Pinpoint the cell where the given text exists, returning its [x, y] midpoint coordinate. 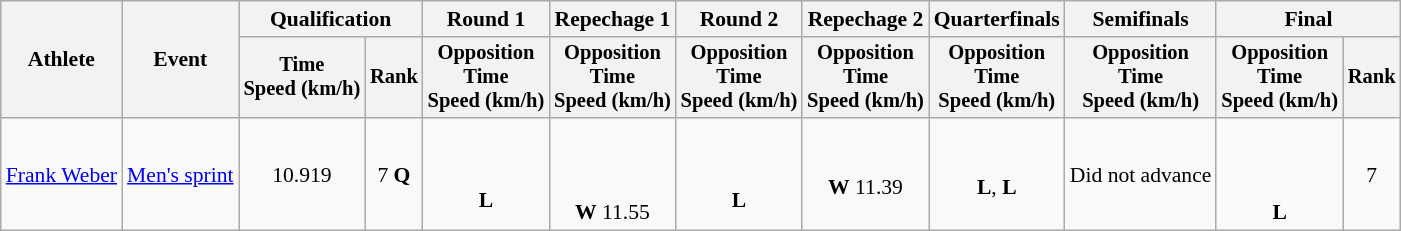
7 Q [394, 174]
Did not advance [1141, 174]
Round 2 [740, 19]
TimeSpeed (km/h) [302, 78]
Repechage 2 [866, 19]
Frank Weber [62, 174]
Final [1308, 19]
Athlete [62, 60]
Repechage 1 [612, 19]
Round 1 [486, 19]
Semifinals [1141, 19]
W 11.55 [612, 174]
L, L [997, 174]
Qualification [331, 19]
10.919 [302, 174]
Event [180, 60]
Quarterfinals [997, 19]
7 [1372, 174]
W 11.39 [866, 174]
Men's sprint [180, 174]
